Pinpoint the cell where the given text exists, returning its (X, Y) midpoint coordinate. 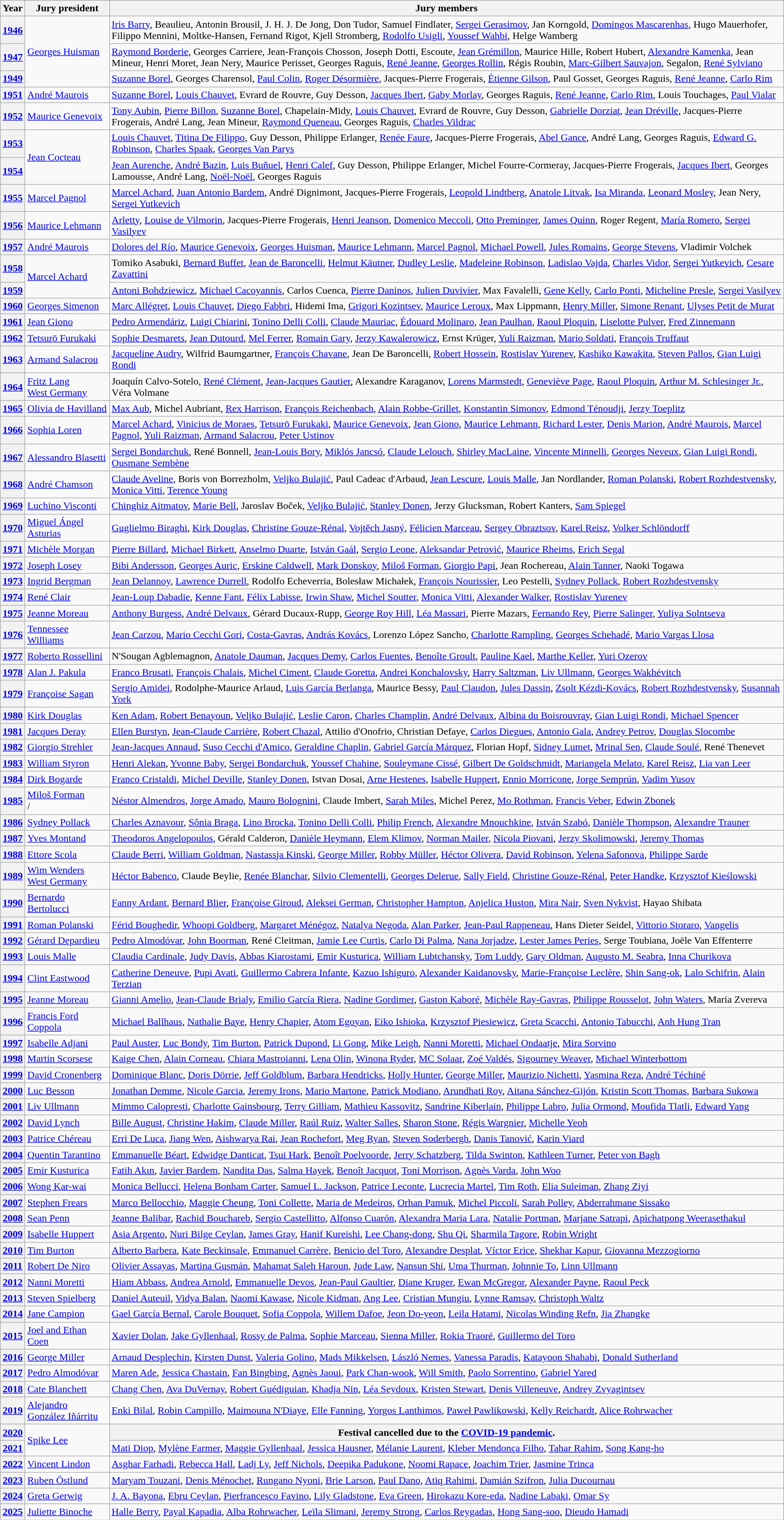
Jury president (67, 8)
Dominique Blanc, Doris Dörrie, Jeff Goldblum, Barbara Hendricks, Holly Hunter, George Miller, Maurizio Nichetti, Yasmina Reza, André Téchiné (446, 1075)
1983 (13, 763)
1988 (13, 854)
Ken Adam, Robert Benayoun, Veljko Bulajić, Leslie Caron, Charles Champlin, André Delvaux, Albina du Boisrouvray, Gian Luigi Rondi, Michael Spencer (446, 715)
2001 (13, 1107)
2005 (13, 1170)
Kaige Chen, Alain Corneau, Chiara Mastroianni, Lena Olin, Winona Ryder, MC Solaar, Zoé Valdés, Sigourney Weaver, Michael Winterbottom (446, 1059)
1997 (13, 1043)
Xavier Dolan, Jake Gyllenhaal, Rossy de Palma, Sophie Marceau, Sienna Miller, Rokia Traoré, Guillermo del Toro (446, 1335)
1985 (13, 801)
Liv Ullmann (67, 1107)
Olivier Assayas, Martina Gusmán, Mahamat Saleh Haroun, Jude Law, Nansun Shi, Uma Thurman, Johnnie To, Linn Ullmann (446, 1266)
Louis Malle (67, 957)
Françoise Sagan (67, 694)
2016 (13, 1357)
Clint Eastwood (67, 978)
2019 (13, 1411)
1976 (13, 635)
Georges Huisman (67, 52)
Steven Spielberg (67, 1298)
Robert De Niro (67, 1266)
Bille August, Christine Hakim, Claude Miller, Raúl Ruiz, Walter Salles, Sharon Stone, Régis Wargnier, Michelle Yeoh (446, 1123)
Spike Lee (67, 1440)
René Clair (67, 597)
Bernardo Bertolucci (67, 903)
2023 (13, 1480)
1992 (13, 941)
Monica Bellucci, Helena Bonham Carter, Samuel L. Jackson, Patrice Leconte, Lucrecia Martel, Tim Roth, Elia Suleiman, Zhang Ziyi (446, 1186)
Tetsurō Furukaki (67, 338)
Joseph Losey (67, 565)
Paul Auster, Luc Bondy, Tim Burton, Patrick Dupond, Li Gong, Mike Leigh, Nanni Moretti, Michael Ondaatje, Mira Sorvino (446, 1043)
J. A. Bayona, Ebru Ceylan, Pierfrancesco Favino, Lily Gladstone, Eva Green, Hirokazu Kore-eda, Nadine Labaki, Omar Sy (446, 1496)
Maryam Touzani, Denis Ménochet, Rungano Nyoni, Brie Larson, Paul Dano, Atiq Rahimi, Damián Szifron, Julia Ducournau (446, 1480)
Néstor Almendros, Jorge Amado, Mauro Bolognini, Claude Imbert, Sarah Miles, Michel Perez, Mo Rothman, Francis Veber, Edwin Zbonek (446, 801)
Pedro Almodóvar (67, 1373)
Juliette Binoche (67, 1512)
Jean-Loup Dabadie, Kenne Fant, Félix Labisse, Irwin Shaw, Michel Soutter, Monica Vitti, Alexander Walker, Rostislav Yurenev (446, 597)
David Lynch (67, 1123)
1949 (13, 79)
1974 (13, 597)
Isabelle Huppert (67, 1234)
Theodoros Angelopoulos, Gérald Calderon, Danièle Heymann, Elem Klimov, Norman Mailer, Nicola Piovani, Jerzy Skolimowski, Jeremy Thomas (446, 838)
1946 (13, 30)
Jean Delannoy, Lawrence Durrell, Rodolfo Echeverria, Bolesław Michałek, François Nourissier, Leo Pestelli, Sydney Pollack, Robert Rozhdestvensky (446, 581)
2021 (13, 1448)
2018 (13, 1389)
Greta Gerwig (67, 1496)
1956 (13, 225)
1978 (13, 672)
Ruben Östlund (67, 1480)
1967 (13, 457)
1975 (13, 613)
1977 (13, 656)
Marco Bellocchio, Maggie Cheung, Toni Collette, Maria de Medeiros, Orhan Pamuk, Michel Piccoli, Sarah Polley, Abderrahmane Sissako (446, 1203)
1973 (13, 581)
1962 (13, 338)
Roman Polanski (67, 924)
Cate Blanchett (67, 1389)
1947 (13, 57)
2022 (13, 1464)
Arnaud Desplechin, Kirsten Dunst, Valeria Golino, Mads Mikkelsen, László Nemes, Vanessa Paradis, Katayoon Shahabi, Donald Sutherland (446, 1357)
1966 (13, 430)
1960 (13, 306)
1957 (13, 247)
Francis Ford Coppola (67, 1021)
1968 (13, 484)
Miguel Ángel Asturias (67, 528)
Guglielmo Biraghi, Kirk Douglas, Christine Gouze-Rénal, Vojtěch Jasný, Félicien Marceau, Sergey Obraztsov, Karel Reisz, Volker Schlöndorff (446, 528)
Anthony Burgess, André Delvaux, Gérard Ducaux-Rupp, George Roy Hill, Léa Massari, Pierre Mazars, Fernando Rey, Pierre Salinger, Yuliya Solntseva (446, 613)
2003 (13, 1138)
William Styron (67, 763)
Wong Kar-wai (67, 1186)
1995 (13, 1000)
Jean Giono (67, 322)
2020 (13, 1432)
N'Sougan Agblemagnon, Anatole Dauman, Jacques Demy, Carlos Fuentes, Benoîte Groult, Pauline Kael, Marthe Keller, Yuri Ozerov (446, 656)
1961 (13, 322)
2024 (13, 1496)
Fatih Akın, Javier Bardem, Nandita Das, Salma Hayek, Benoît Jacquot, Toni Morrison, Agnès Varda, John Woo (446, 1170)
André Chamson (67, 484)
Pierre Billard, Michael Birkett, Anselmo Duarte, István Gaál, Sergio Leone, Aleksandar Petrović, Maurice Rheims, Erich Segal (446, 549)
Gael García Bernal, Carole Bouquet, Sofia Coppola, Willem Dafoe, Jeon Do-yeon, Leila Hatami, Nicolas Winding Refn, Jia Zhangke (446, 1314)
Henri Alekan, Yvonne Baby, Sergei Bondarchuk, Youssef Chahine, Souleymane Cissé, Gilbert De Goldschmidt, Mariangela Melato, Karel Reisz, Lia van Leer (446, 763)
Michèle Morgan (67, 549)
1951 (13, 95)
1994 (13, 978)
Alessandro Blasetti (67, 457)
Max Aub, Michel Aubriant, Rex Harrison, François Reichenbach, Alain Robbe-Grillet, Konstantin Simonov, Edmond Ténoudji, Jerzy Toeplitz (446, 408)
David Cronenberg (67, 1075)
Alejandro González Iñárritu (67, 1411)
Maurice Genevoix (67, 116)
Erri De Luca, Jiang Wen, Aishwarya Rai, Jean Rochefort, Meg Ryan, Steven Soderbergh, Danis Tanović, Karin Viard (446, 1138)
Sophia Loren (67, 430)
Georges Simenon (67, 306)
Alan J. Pakula (67, 672)
Chinghiz Aitmatov, Marie Bell, Jaroslav Boček, Veljko Bulajić, Stanley Donen, Jerzy Glucksman, Robert Kanters, Sam Spiegel (446, 506)
Sydney Pollack (67, 822)
Luchino Visconti (67, 506)
1987 (13, 838)
2010 (13, 1250)
Jean Carzou, Mario Cecchi Gori, Costa-Gavras, András Kovács, Lorenzo López Sancho, Charlotte Rampling, Georges Schehadé, Mario Vargas Llosa (446, 635)
1958 (13, 268)
Mati Diop, Mylène Farmer, Maggie Gyllenhaal, Jessica Hausner, Mélanie Laurent, Kleber Mendonça Filho, Tahar Rahim, Song Kang-ho (446, 1448)
Vincent Lindon (67, 1464)
Pedro Armendáriz, Luigi Chiarini, Tonino Delli Colli, Claude Mauriac, Édouard Molinaro, Jean Paulhan, Raoul Ploquin, Liselotte Pulver, Fred Zinnemann (446, 322)
Enki Bilal, Robin Campillo, Maimouna N'Diaye, Elle Fanning, Yorgos Lanthimos, Paweł Pawlikowski, Kelly Reichardt, Alice Rohrwacher (446, 1411)
Franco Brusati, François Chalais, Michel Ciment, Claude Goretta, Andrei Konchalovsky, Harry Saltzman, Liv Ullmann, Georges Wakhévitch (446, 672)
2014 (13, 1314)
Emir Kusturica (67, 1170)
Isabelle Adjani (67, 1043)
Luc Besson (67, 1091)
1993 (13, 957)
2017 (13, 1373)
Tim Burton (67, 1250)
Claude Berri, William Goldman, Nastassja Kinski, George Miller, Robby Müller, Héctor Olivera, David Robinson, Yelena Safonova, Philippe Sarde (446, 854)
1952 (13, 116)
Maren Ade, Jessica Chastain, Fan Bingbing, Agnès Jaoui, Park Chan-wook, Will Smith, Paolo Sorrentino, Gabriel Yared (446, 1373)
1959 (13, 290)
2004 (13, 1154)
1986 (13, 822)
2002 (13, 1123)
1980 (13, 715)
Kirk Douglas (67, 715)
1996 (13, 1021)
Alberto Barbera, Kate Beckinsale, Emmanuel Carrère, Benicio del Toro, Alexandre Desplat, Víctor Erice, Shekhar Kapur, Giovanna Mezzogiorno (446, 1250)
1972 (13, 565)
1979 (13, 694)
Patrice Chéreau (67, 1138)
2000 (13, 1091)
Year (13, 8)
2013 (13, 1298)
Hiam Abbass, Andrea Arnold, Emmanuelle Devos, Jean-Paul Gaultier, Diane Kruger, Ewan McGregor, Alexander Payne, Raoul Peck (446, 1282)
1982 (13, 747)
Daniel Auteuil, Vidya Balan, Naomi Kawase, Nicole Kidman, Ang Lee, Cristian Mungiu, Lynne Ramsay, Christoph Waltz (446, 1298)
Festival cancelled due to the COVID-19 pandemic. (446, 1432)
Maurice Lehmann (67, 225)
1971 (13, 549)
Férid Boughedir, Whoopi Goldberg, Margaret Ménégoz, Natalya Negoda, Alan Parker, Jean-Paul Rappeneau, Hans Dieter Seidel, Vittorio Storaro, Vangelis (446, 924)
Dolores del Río, Maurice Genevoix, Georges Huisman, Maurice Lehmann, Marcel Pagnol, Michael Powell, Jules Romains, George Stevens, Vladimir Volchek (446, 247)
Sophie Desmarets, Jean Dutourd, Mel Ferrer, Romain Gary, Jerzy Kawalerowicz, Ernst Krüger, Yuli Raizman, Mario Soldati, François Truffaut (446, 338)
2012 (13, 1282)
Emmanuelle Béart, Edwidge Danticat, Tsui Hark, Benoît Poelvoorde, Jerry Schatzberg, Tilda Swinton, Kathleen Turner, Peter von Bagh (446, 1154)
1965 (13, 408)
Armand Salacrou (67, 359)
2006 (13, 1186)
2008 (13, 1218)
Stephen Frears (67, 1203)
1963 (13, 359)
Bibi Andersson, Georges Auric, Erskine Caldwell, Mark Donskoy, Miloš Forman, Giorgio Papi, Jean Rochereau, Alain Tanner, Naoki Togawa (446, 565)
2011 (13, 1266)
1991 (13, 924)
1999 (13, 1075)
1969 (13, 506)
2015 (13, 1335)
2007 (13, 1203)
1981 (13, 731)
Chang Chen, Ava DuVernay, Robert Guédiguian, Khadja Nin, Léa Seydoux, Kristen Stewart, Denis Villeneuve, Andrey Zvyagintsev (446, 1389)
Sean Penn (67, 1218)
Fanny Ardant, Bernard Blier, Françoise Giroud, Aleksei German, Christopher Hampton, Anjelica Huston, Mira Nair, Sven Nykvist, Hayao Shibata (446, 903)
Miloš Forman / (67, 801)
Dirk Bogarde (67, 779)
Jacques Deray (67, 731)
Gérard Depardieu (67, 941)
Yves Montand (67, 838)
1989 (13, 875)
Tennessee Williams (67, 635)
Fritz Lang West Germany (67, 387)
Marcel Achard (67, 276)
Claudia Cardinale, Judy Davis, Abbas Kiarostami, Emir Kusturica, William Lubtchansky, Tom Luddy, Gary Oldman, Augusto M. Seabra, Inna Churikova (446, 957)
1970 (13, 528)
George Miller (67, 1357)
Wim Wenders West Germany (67, 875)
1990 (13, 903)
Quentin Tarantino (67, 1154)
Jane Campion (67, 1314)
Olivia de Havilland (67, 408)
1955 (13, 198)
Nanni Moretti (67, 1282)
2025 (13, 1512)
2009 (13, 1234)
Marcel Pagnol (67, 198)
Roberto Rossellini (67, 656)
Giorgio Strehler (67, 747)
1953 (13, 143)
1954 (13, 171)
Franco Cristaldi, Michel Deville, Stanley Donen, Istvan Dosai, Arne Hestenes, Isabelle Huppert, Ennio Morricone, Jorge Semprún, Vadim Yusov (446, 779)
Asghar Farhadi, Rebecca Hall, Ladj Ly, Jeff Nichols, Deepika Padukone, Noomi Rapace, Joachim Trier, Jasmine Trinca (446, 1464)
Michael Ballhaus, Nathalie Baye, Henry Chapier, Atom Egoyan, Eiko Ishioka, Krzysztof Piesiewicz, Greta Scacchi, Antonio Tabucchi, Anh Hung Tran (446, 1021)
Joel and Ethan Coen (67, 1335)
1964 (13, 387)
Jury members (446, 8)
Jean Cocteau (67, 157)
1984 (13, 779)
1998 (13, 1059)
Martin Scorsese (67, 1059)
Ingrid Bergman (67, 581)
Asia Argento, Nuri Bilge Ceylan, James Gray, Hanif Kureishi, Lee Chang-dong, Shu Qi, Sharmila Tagore, Robin Wright (446, 1234)
Halle Berry, Payal Kapadia, Alba Rohrwacher, Leïla Slimani, Jeremy Strong, Carlos Reygadas, Hong Sang-soo, Dieudo Hamadi (446, 1512)
Ettore Scola (67, 854)
